Return [X, Y] of the center of cell containing provided text 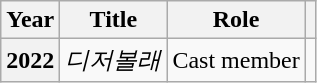
Year [30, 20]
Title [114, 20]
2022 [30, 60]
Cast member [236, 60]
디저볼래 [114, 60]
Role [236, 20]
